Locate the cell with the specified text and output its (x, y) center coordinate. 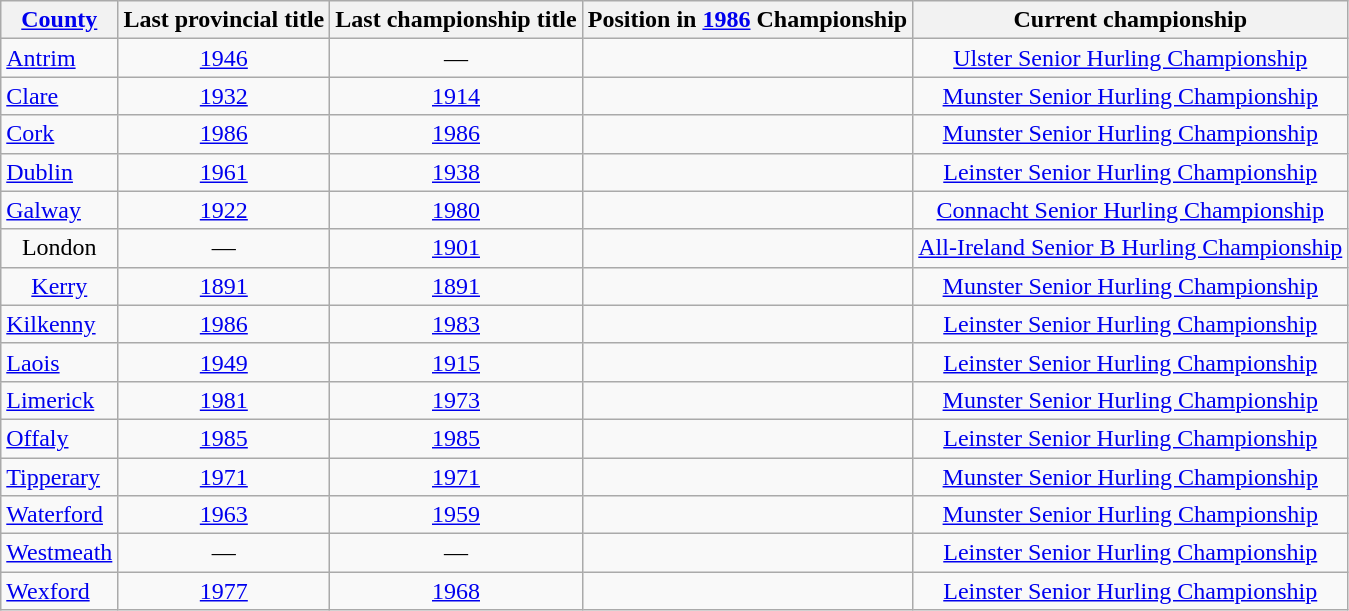
1961 (224, 172)
1915 (456, 362)
1949 (224, 362)
Cork (60, 134)
1968 (456, 591)
Offaly (60, 438)
1963 (224, 515)
Connacht Senior Hurling Championship (1130, 210)
London (60, 248)
Last provincial title (224, 20)
Laois (60, 362)
Antrim (60, 58)
1938 (456, 172)
Dublin (60, 172)
1959 (456, 515)
Galway (60, 210)
1977 (224, 591)
1973 (456, 400)
Tipperary (60, 477)
Ulster Senior Hurling Championship (1130, 58)
Limerick (60, 400)
1946 (224, 58)
All-Ireland Senior B Hurling Championship (1130, 248)
1901 (456, 248)
1983 (456, 324)
County (60, 20)
Westmeath (60, 553)
Position in 1986 Championship (748, 20)
Kilkenny (60, 324)
1980 (456, 210)
1922 (224, 210)
1932 (224, 96)
1914 (456, 96)
Clare (60, 96)
Wexford (60, 591)
Current championship (1130, 20)
Waterford (60, 515)
1981 (224, 400)
Kerry (60, 286)
Last championship title (456, 20)
